From the cell containing the given text, extract its center point as [x, y] coordinate. 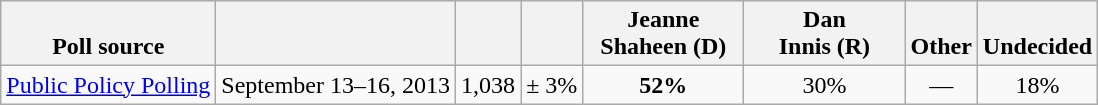
18% [1037, 85]
Poll source [108, 34]
30% [824, 85]
JeanneShaheen (D) [664, 34]
DanInnis (R) [824, 34]
1,038 [488, 85]
Undecided [1037, 34]
Public Policy Polling [108, 85]
— [941, 85]
Other [941, 34]
52% [664, 85]
September 13–16, 2013 [336, 85]
± 3% [552, 85]
